Search for the cell housing the specified text and yield its (x, y) center coordinate. 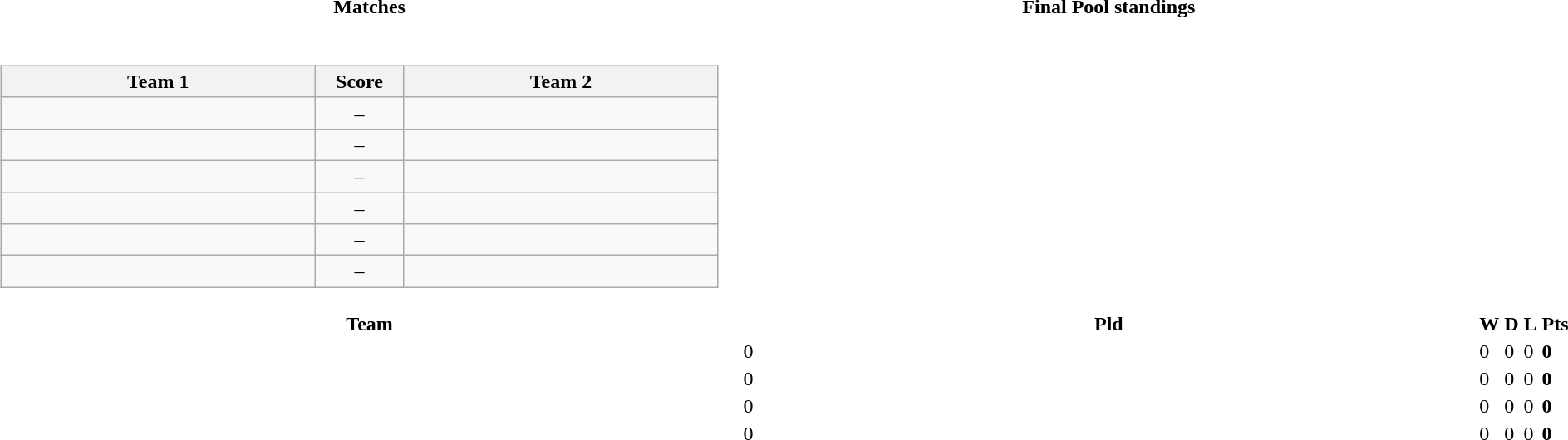
L (1531, 324)
W (1489, 324)
Team 1 (158, 81)
D (1511, 324)
Pld (1108, 324)
Score (359, 81)
Team 2 (561, 81)
